Pinpoint the cell where the given text exists, returning its [X, Y] midpoint coordinate. 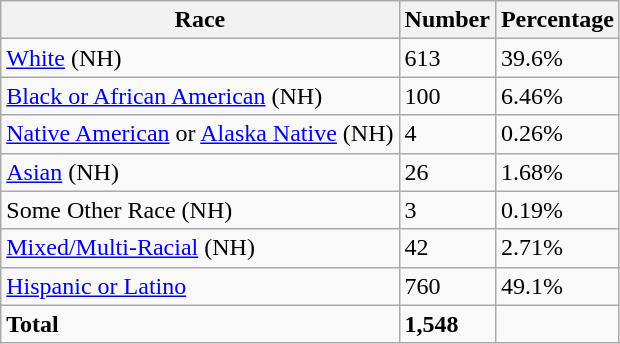
Some Other Race (NH) [200, 210]
Native American or Alaska Native (NH) [200, 134]
2.71% [557, 248]
Race [200, 20]
0.19% [557, 210]
39.6% [557, 58]
4 [447, 134]
1,548 [447, 324]
White (NH) [200, 58]
Percentage [557, 20]
26 [447, 172]
Black or African American (NH) [200, 96]
42 [447, 248]
49.1% [557, 286]
6.46% [557, 96]
Number [447, 20]
613 [447, 58]
3 [447, 210]
760 [447, 286]
Asian (NH) [200, 172]
0.26% [557, 134]
Total [200, 324]
1.68% [557, 172]
Mixed/Multi-Racial (NH) [200, 248]
100 [447, 96]
Hispanic or Latino [200, 286]
